Locate the cell with the specified text and output its (X, Y) center coordinate. 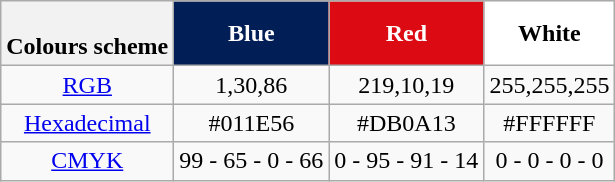
#011E56 (252, 123)
CMYK (88, 161)
Colours scheme (88, 34)
Red (406, 34)
0 - 0 - 0 - 0 (550, 161)
Hexadecimal (88, 123)
White (550, 34)
#FFFFFF (550, 123)
Blue (252, 34)
219,10,19 (406, 85)
99 - 65 - 0 - 66 (252, 161)
0 - 95 - 91 - 14 (406, 161)
1,30,86 (252, 85)
255,255,255 (550, 85)
#DB0A13 (406, 123)
RGB (88, 85)
